Find where the given text appears and provide that cell's center as [X, Y] coordinate. 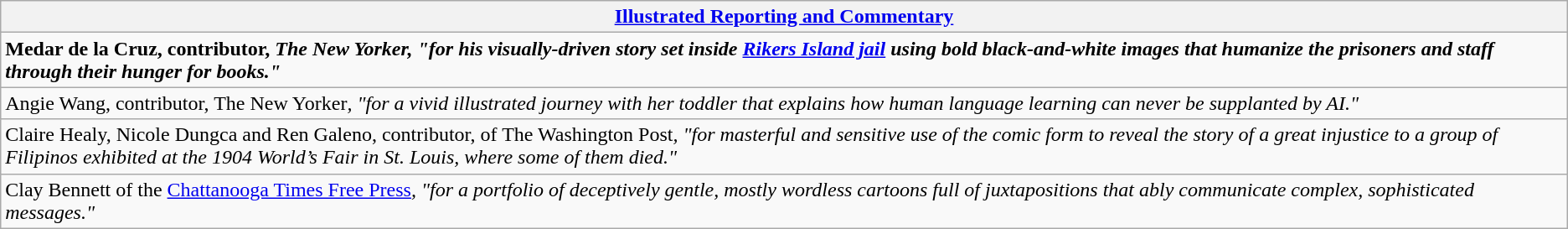
Illustrated Reporting and Commentary [784, 17]
